Detect which cell encompasses the target text, then output its (X, Y) center coordinate. 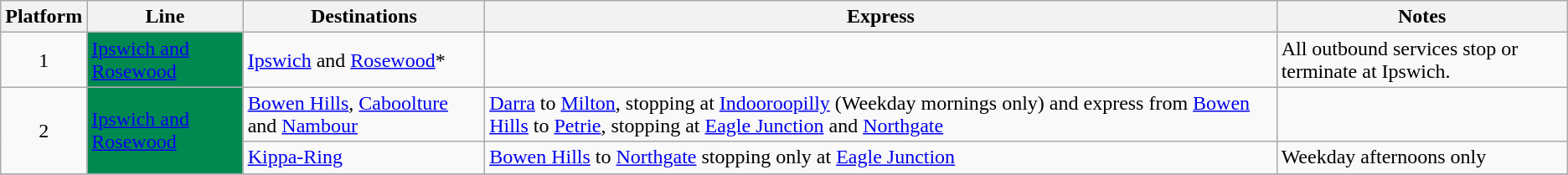
Weekday afternoons only (1422, 157)
Darra to Milton, stopping at Indooroopilly (Weekday mornings only) and express from Bowen Hills to Petrie, stopping at Eagle Junction and Northgate (881, 114)
Express (881, 17)
Ipswich and Rosewood* (364, 60)
Kippa-Ring (364, 157)
All outbound services stop or terminate at Ipswich. (1422, 60)
Bowen Hills, Caboolture and Nambour (364, 114)
Platform (44, 17)
Notes (1422, 17)
Bowen Hills to Northgate stopping only at Eagle Junction (881, 157)
Line (165, 17)
1 (44, 60)
Destinations (364, 17)
2 (44, 131)
